From the cell containing the given text, extract its center point as [x, y] coordinate. 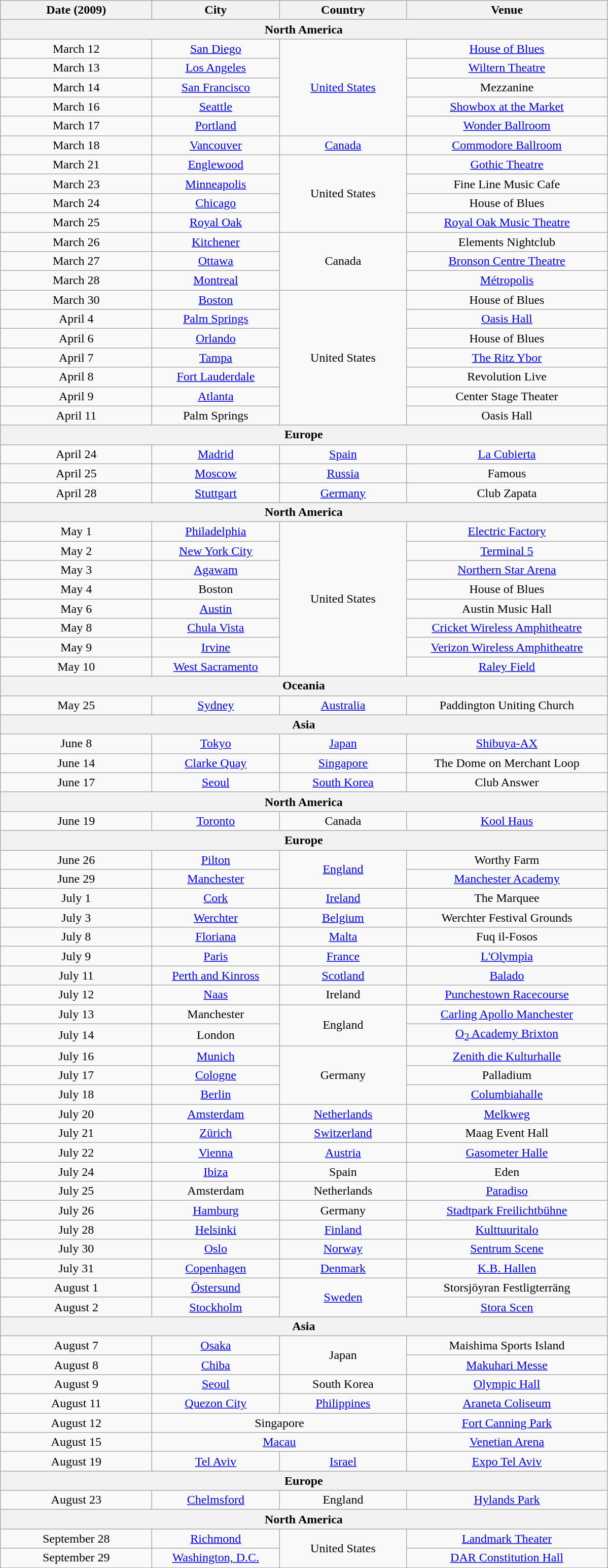
June 29 [76, 879]
Fine Line Music Cafe [507, 184]
Ottawa [216, 261]
July 20 [76, 1114]
August 1 [76, 1287]
Helsinki [216, 1230]
Royal Oak [216, 222]
July 17 [76, 1075]
Club Answer [507, 782]
Wonder Ballroom [507, 126]
April 8 [76, 377]
Chula Vista [216, 628]
Scotland [343, 975]
Landmark Theater [507, 1539]
Revolution Live [507, 377]
Stadtpark Freilichtbühne [507, 1210]
Toronto [216, 821]
La Cubierta [507, 454]
Norway [343, 1249]
Carling Apollo Manchester [507, 1014]
Ibiza [216, 1172]
March 23 [76, 184]
Israel [343, 1461]
Östersund [216, 1287]
Naas [216, 995]
Stora Scen [507, 1307]
Date (2009) [76, 10]
Manchester Academy [507, 879]
Tampa [216, 358]
Austria [343, 1153]
City [216, 10]
Atlanta [216, 396]
May 9 [76, 647]
K.B. Hallen [507, 1268]
June 26 [76, 860]
Munich [216, 1056]
Moscow [216, 473]
March 14 [76, 87]
Venue [507, 10]
March 27 [76, 261]
The Dome on Merchant Loop [507, 763]
Center Stage Theater [507, 396]
London [216, 1035]
Araneta Coliseum [507, 1404]
Fort Lauderdale [216, 377]
Kitchener [216, 242]
Balado [507, 975]
Punchestown Racecourse [507, 995]
July 16 [76, 1056]
July 24 [76, 1172]
Worthy Farm [507, 860]
May 25 [76, 705]
Madrid [216, 454]
Agawam [216, 570]
April 28 [76, 493]
Royal Oak Music Theatre [507, 222]
August 2 [76, 1307]
Cricket Wireless Amphitheatre [507, 628]
Venetian Arena [507, 1442]
Austin Music Hall [507, 609]
May 6 [76, 609]
April 9 [76, 396]
Métropolis [507, 281]
Northern Star Arena [507, 570]
Columbiahalle [507, 1095]
July 30 [76, 1249]
Stockholm [216, 1307]
Paradiso [507, 1191]
Minneapolis [216, 184]
March 13 [76, 68]
Berlin [216, 1095]
Elements Nightclub [507, 242]
Oslo [216, 1249]
Paddington Uniting Church [507, 705]
April 7 [76, 358]
Expo Tel Aviv [507, 1461]
June 19 [76, 821]
August 12 [76, 1423]
August 23 [76, 1500]
March 12 [76, 49]
DAR Constitution Hall [507, 1558]
Hylands Park [507, 1500]
July 26 [76, 1210]
Wiltern Theatre [507, 68]
May 2 [76, 550]
July 9 [76, 956]
O2 Academy Brixton [507, 1035]
June 8 [76, 744]
New York City [216, 550]
Fuq il-Fosos [507, 937]
Vienna [216, 1153]
Finland [343, 1230]
Englewood [216, 164]
May 8 [76, 628]
Belgium [343, 918]
Famous [507, 473]
Hamburg [216, 1210]
March 28 [76, 281]
July 13 [76, 1014]
March 25 [76, 222]
April 6 [76, 338]
July 1 [76, 898]
April 4 [76, 319]
August 7 [76, 1345]
April 24 [76, 454]
Russia [343, 473]
Zürich [216, 1133]
Switzerland [343, 1133]
August 8 [76, 1365]
Melkweg [507, 1114]
Werchter [216, 918]
Floriana [216, 937]
July 18 [76, 1095]
San Diego [216, 49]
Gasometer Halle [507, 1153]
L'Olympia [507, 956]
Storsjöyran Festligterräng [507, 1287]
Perth and Kinross [216, 975]
Verizon Wireless Amphitheatre [507, 647]
Australia [343, 705]
Paris [216, 956]
Quezon City [216, 1404]
Maishima Sports Island [507, 1345]
Chiba [216, 1365]
Kool Haus [507, 821]
Werchter Festival Grounds [507, 918]
Palladium [507, 1075]
Shibuya-AX [507, 744]
Vancouver [216, 145]
March 26 [76, 242]
March 18 [76, 145]
Sydney [216, 705]
Portland [216, 126]
July 21 [76, 1133]
France [343, 956]
The Ritz Ybor [507, 358]
May 1 [76, 531]
Malta [343, 937]
Chicago [216, 203]
Oceania [304, 686]
August 15 [76, 1442]
March 24 [76, 203]
Terminal 5 [507, 550]
Montreal [216, 281]
March 16 [76, 107]
Tel Aviv [216, 1461]
Macau [279, 1442]
Club Zapata [507, 493]
Electric Factory [507, 531]
Denmark [343, 1268]
Clarke Quay [216, 763]
Country [343, 10]
Bronson Centre Theatre [507, 261]
July 11 [76, 975]
May 3 [76, 570]
July 14 [76, 1035]
May 10 [76, 667]
Gothic Theatre [507, 164]
Austin [216, 609]
Washington, D.C. [216, 1558]
Mezzanine [507, 87]
Kulttuuritalo [507, 1230]
Commodore Ballroom [507, 145]
April 25 [76, 473]
Pilton [216, 860]
San Francisco [216, 87]
Los Angeles [216, 68]
Olympic Hall [507, 1384]
June 14 [76, 763]
Tokyo [216, 744]
Sweden [343, 1297]
Showbox at the Market [507, 107]
August 11 [76, 1404]
August 9 [76, 1384]
Copenhagen [216, 1268]
The Marquee [507, 898]
April 11 [76, 415]
July 31 [76, 1268]
Raley Field [507, 667]
March 17 [76, 126]
August 19 [76, 1461]
September 29 [76, 1558]
Philippines [343, 1404]
September 28 [76, 1539]
Maag Event Hall [507, 1133]
Chelmsford [216, 1500]
West Sacramento [216, 667]
March 21 [76, 164]
July 8 [76, 937]
Seattle [216, 107]
Richmond [216, 1539]
Makuhari Messe [507, 1365]
Stuttgart [216, 493]
May 4 [76, 589]
Zenith die Kulturhalle [507, 1056]
Osaka [216, 1345]
July 22 [76, 1153]
Fort Canning Park [507, 1423]
Cork [216, 898]
July 12 [76, 995]
Philadelphia [216, 531]
Sentrum Scene [507, 1249]
Cologne [216, 1075]
July 3 [76, 918]
July 28 [76, 1230]
Irvine [216, 647]
June 17 [76, 782]
March 30 [76, 300]
July 25 [76, 1191]
Eden [507, 1172]
Orlando [216, 338]
